Search for the cell housing the specified text and yield its [X, Y] center coordinate. 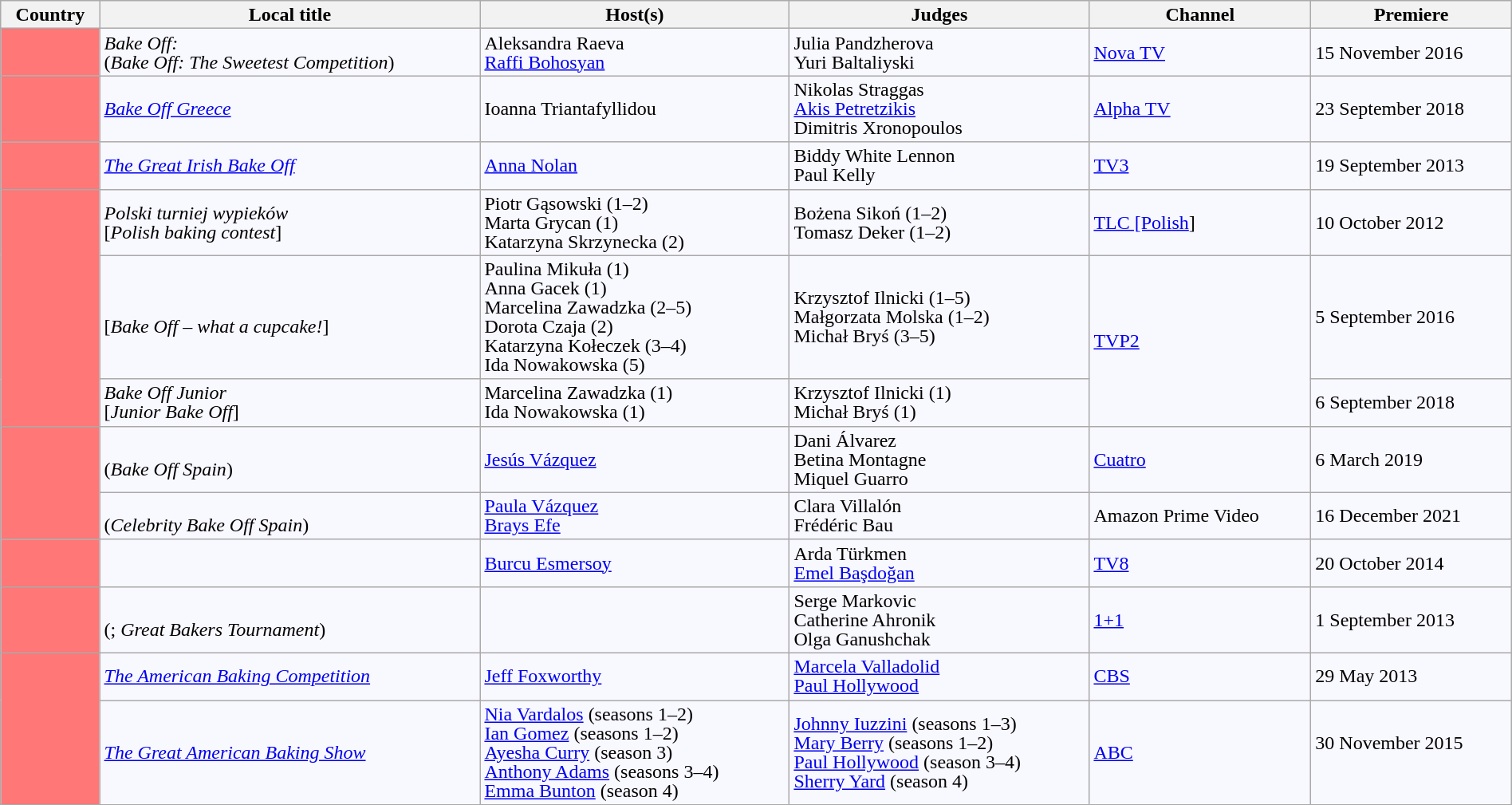
Jesús Vázquez [635, 460]
(; Great Bakers Tournament) [290, 619]
Bake Off Junior[Junior Bake Off] [290, 402]
Local title [290, 14]
(Bake Off Spain) [290, 460]
The Great American Baking Show [290, 753]
Paula VázquezBrays Efe [635, 515]
TV3 [1200, 166]
Bożena Sikoń (1–2)Tomasz Deker (1–2) [939, 222]
Krzysztof Ilnicki (1)Michał Bryś (1) [939, 402]
1 September 2013 [1412, 619]
TV8 [1200, 563]
1+1 [1200, 619]
Biddy White LennonPaul Kelly [939, 166]
Burcu Esmersoy [635, 563]
Jeff Foxworthy [635, 677]
Serge MarkovicCatherine AhronikOlga Ganushchak [939, 619]
6 September 2018 [1412, 402]
29 May 2013 [1412, 677]
10 October 2012 [1412, 222]
6 March 2019 [1412, 460]
Nia Vardalos (seasons 1–2) Ian Gomez (seasons 1–2) Ayesha Curry (season 3) Anthony Adams (seasons 3–4) Emma Bunton (season 4) [635, 753]
Julia PandzherovaYuri Baltaliyski [939, 53]
Paulina Mikuła (1)Anna Gacek (1)Marcelina Zawadzka (2–5)Dorota Czaja (2)Katarzyna Kołeczek (3–4)Ida Nowakowska (5) [635, 318]
The American Baking Competition [290, 677]
Nova TV [1200, 53]
[Bake Off – what a cupcake!] [290, 318]
Host(s) [635, 14]
20 October 2014 [1412, 563]
Bake Off Greece [290, 109]
Anna Nolan [635, 166]
(Celebrity Bake Off Spain) [290, 515]
TVP2 [1200, 341]
Piotr Gąsowski (1–2)Marta Grycan (1)Katarzyna Skrzynecka (2) [635, 222]
Arda TürkmenEmel Başdoğan [939, 563]
Ioanna Triantafyllidou [635, 109]
Channel [1200, 14]
30 November 2015 [1412, 753]
Cuatro [1200, 460]
Amazon Prime Video [1200, 515]
Marcela ValladolidPaul Hollywood [939, 677]
Judges [939, 14]
Polski turniej wypieków[Polish baking contest] [290, 222]
Premiere [1412, 14]
TLC [Polish] [1200, 222]
Krzysztof Ilnicki (1–5)Małgorzata Molska (1–2)Michał Bryś (3–5) [939, 318]
Nikolas StraggasAkis PetretzikisDimitris Xronopoulos [939, 109]
ABC [1200, 753]
The Great Irish Bake Off [290, 166]
Alpha TV [1200, 109]
Clara VillalónFrédéric Bau [939, 515]
Marcelina Zawadzka (1)Ida Nowakowska (1) [635, 402]
16 December 2021 [1412, 515]
15 November 2016 [1412, 53]
5 September 2016 [1412, 318]
CBS [1200, 677]
Aleksandra RaevaRaffi Bohosyan [635, 53]
19 September 2013 [1412, 166]
Country [50, 14]
Bake Off: (Bake Off: The Sweetest Competition) [290, 53]
Dani ÁlvarezBetina MontagneMiquel Guarro [939, 460]
Johnny Iuzzini (seasons 1–3) Mary Berry (seasons 1–2) Paul Hollywood (season 3–4) Sherry Yard (season 4) [939, 753]
23 September 2018 [1412, 109]
